Output the [X, Y] coordinate of the center of the cell containing the given text.  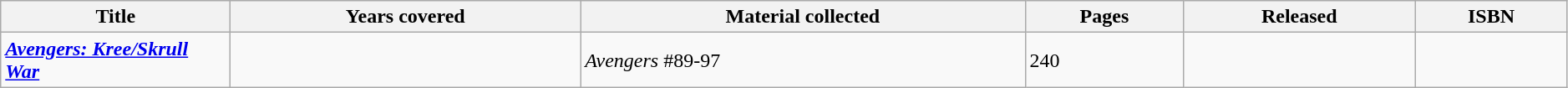
Title [115, 17]
Material collected [803, 17]
Released [1300, 17]
ISBN [1492, 17]
Avengers: Kree/Skrull War [115, 60]
240 [1104, 60]
Avengers #89-97 [803, 60]
Pages [1104, 17]
Years covered [406, 17]
